For the text-containing cell, return its midpoint in (x, y) coordinate format. 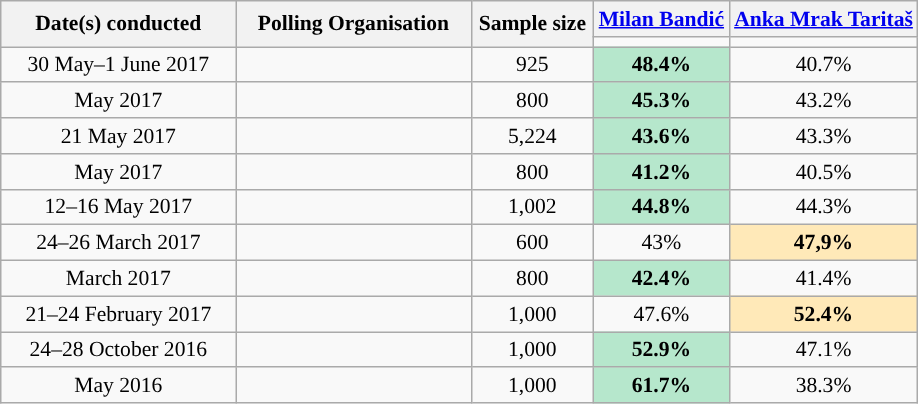
March 2017 (118, 279)
47.6% (662, 314)
47,9% (824, 243)
44.3% (824, 207)
40.5% (824, 172)
43.2% (824, 101)
Date(s) conducted (118, 24)
600 (532, 243)
5,224 (532, 136)
52.9% (662, 350)
38.3% (824, 386)
52.4% (824, 314)
45.3% (662, 101)
43.3% (824, 136)
21–24 February 2017 (118, 314)
Milan Bandić (662, 19)
925 (532, 65)
24–26 March 2017 (118, 243)
41.4% (824, 279)
12–16 May 2017 (118, 207)
1,002 (532, 207)
43.6% (662, 136)
21 May 2017 (118, 136)
44.8% (662, 207)
40.7% (824, 65)
Anka Mrak Taritaš (824, 19)
May 2016 (118, 386)
30 May–1 June 2017 (118, 65)
47.1% (824, 350)
61.7% (662, 386)
Polling Organisation (354, 24)
42.4% (662, 279)
24–28 October 2016 (118, 350)
Sample size (532, 24)
41.2% (662, 172)
48.4% (662, 65)
43% (662, 243)
